Return the (x, y) coordinate for the center point of the cell that contains the specified text.  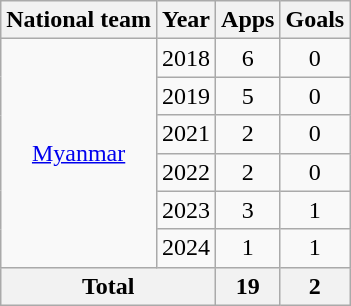
2022 (186, 172)
Goals (315, 20)
6 (248, 58)
2021 (186, 134)
3 (248, 210)
Myanmar (79, 153)
5 (248, 96)
2018 (186, 58)
2024 (186, 248)
19 (248, 286)
National team (79, 20)
Apps (248, 20)
2019 (186, 96)
Year (186, 20)
2023 (186, 210)
Total (108, 286)
